Provide the [x, y] coordinate of the cell's center where the given text is located.  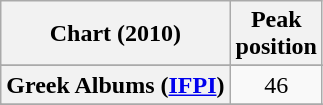
Chart (2010) [116, 34]
Peakposition [276, 34]
46 [276, 85]
Greek Albums (IFPI) [116, 85]
